Identify which cell holds the provided text, then report its [x, y] central coordinate. 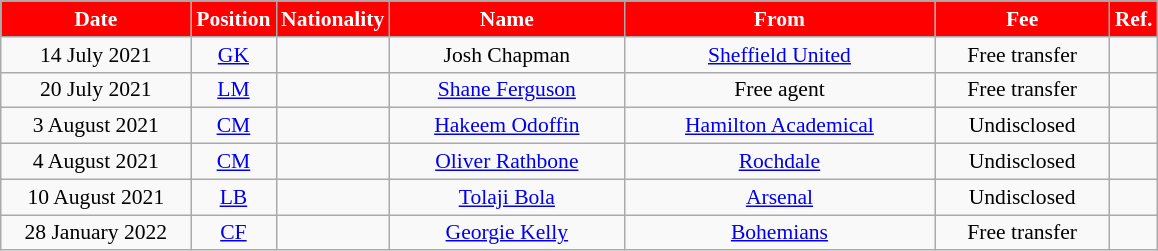
Hamilton Academical [779, 126]
Fee [1022, 19]
Free agent [779, 90]
LM [234, 90]
Shane Ferguson [506, 90]
10 August 2021 [96, 197]
Ref. [1134, 19]
CF [234, 233]
Nationality [332, 19]
Oliver Rathbone [506, 162]
28 January 2022 [96, 233]
Position [234, 19]
Georgie Kelly [506, 233]
Date [96, 19]
From [779, 19]
14 July 2021 [96, 55]
LB [234, 197]
Josh Chapman [506, 55]
3 August 2021 [96, 126]
Tolaji Bola [506, 197]
GK [234, 55]
Hakeem Odoffin [506, 126]
4 August 2021 [96, 162]
20 July 2021 [96, 90]
Arsenal [779, 197]
Bohemians [779, 233]
Name [506, 19]
Rochdale [779, 162]
Sheffield United [779, 55]
